Scan for the cell matching the given text and deliver its (x, y) coordinate at center. 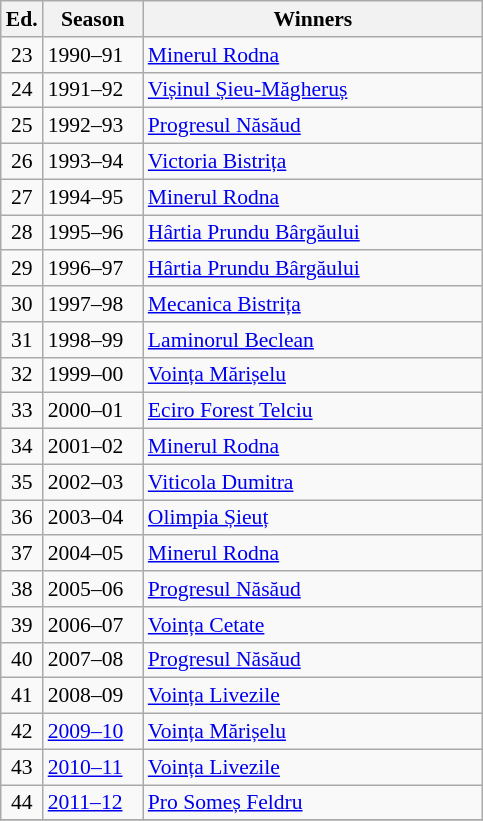
2009–10 (93, 732)
Winners (313, 19)
1998–99 (93, 340)
Viticola Dumitra (313, 482)
2003–04 (93, 518)
Season (93, 19)
35 (22, 482)
38 (22, 589)
37 (22, 554)
1993–94 (93, 162)
2004–05 (93, 554)
1997–98 (93, 304)
43 (22, 767)
36 (22, 518)
40 (22, 660)
2008–09 (93, 696)
1996–97 (93, 269)
1991–92 (93, 90)
Mecanica Bistrița (313, 304)
31 (22, 340)
Voința Cetate (313, 625)
1999–00 (93, 375)
2007–08 (93, 660)
2006–07 (93, 625)
2011–12 (93, 803)
Victoria Bistrița (313, 162)
Vișinul Șieu-Măgheruș (313, 90)
42 (22, 732)
2010–11 (93, 767)
24 (22, 90)
44 (22, 803)
1995–96 (93, 233)
2005–06 (93, 589)
30 (22, 304)
2000–01 (93, 411)
34 (22, 447)
Laminorul Beclean (313, 340)
39 (22, 625)
Olimpia Șieuț (313, 518)
32 (22, 375)
1994–95 (93, 197)
Eciro Forest Telciu (313, 411)
33 (22, 411)
1992–93 (93, 126)
41 (22, 696)
Ed. (22, 19)
25 (22, 126)
Pro Someș Feldru (313, 803)
27 (22, 197)
2001–02 (93, 447)
2002–03 (93, 482)
1990–91 (93, 55)
26 (22, 162)
23 (22, 55)
29 (22, 269)
28 (22, 233)
